Identify which cell holds the provided text, then report its [x, y] central coordinate. 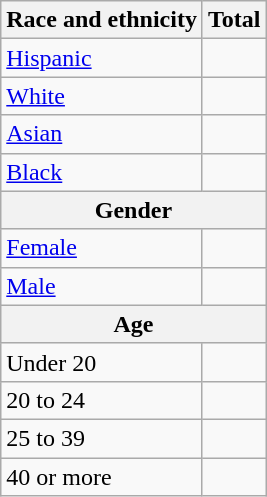
Asian [102, 134]
Gender [134, 210]
Female [102, 248]
Hispanic [102, 58]
Under 20 [102, 362]
Black [102, 172]
Male [102, 286]
Race and ethnicity [102, 20]
20 to 24 [102, 400]
White [102, 96]
25 to 39 [102, 438]
Total [234, 20]
40 or more [102, 477]
Age [134, 324]
